Detect which cell encompasses the target text, then output its (X, Y) center coordinate. 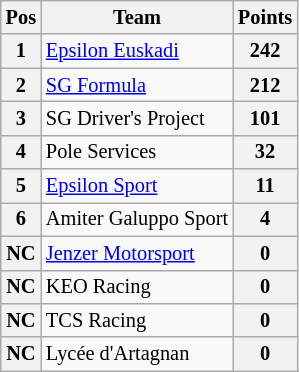
1 (21, 51)
Team (137, 17)
6 (21, 219)
32 (265, 152)
212 (265, 85)
Pos (21, 17)
11 (265, 186)
3 (21, 118)
2 (21, 85)
101 (265, 118)
Points (265, 17)
Epsilon Sport (137, 186)
Epsilon Euskadi (137, 51)
5 (21, 186)
TCS Racing (137, 320)
KEO Racing (137, 287)
SG Driver's Project (137, 118)
Pole Services (137, 152)
SG Formula (137, 85)
Amiter Galuppo Sport (137, 219)
Jenzer Motorsport (137, 253)
242 (265, 51)
Lycée d'Artagnan (137, 354)
